Scan for the cell matching the given text and deliver its [X, Y] coordinate at center. 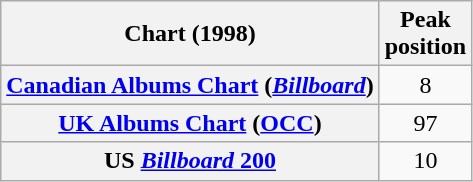
Chart (1998) [190, 34]
UK Albums Chart (OCC) [190, 123]
10 [425, 161]
8 [425, 85]
US Billboard 200 [190, 161]
Canadian Albums Chart (Billboard) [190, 85]
Peakposition [425, 34]
97 [425, 123]
